Identify which cell holds the provided text, then report its (x, y) central coordinate. 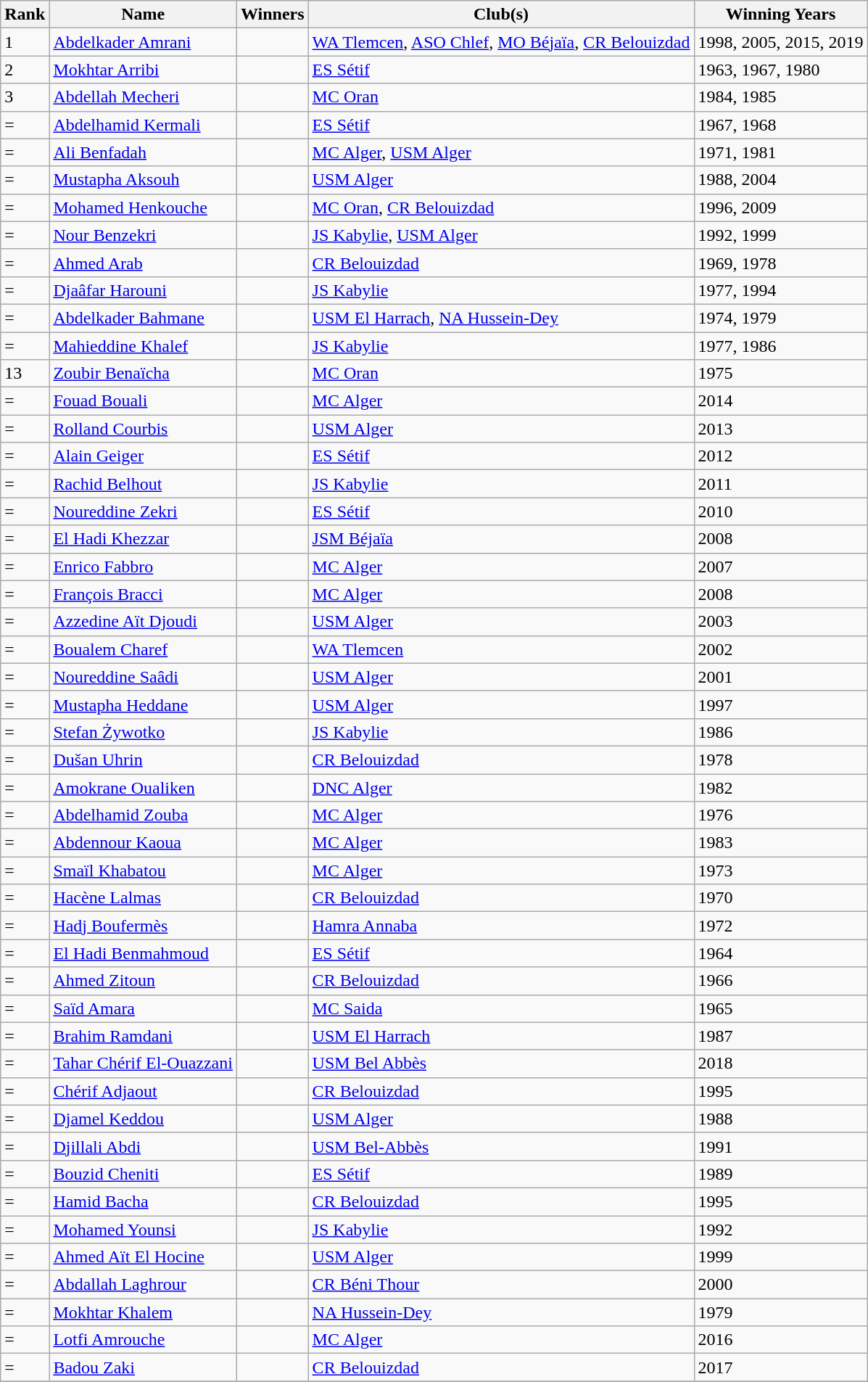
Mustapha Aksouh (144, 180)
1982 (780, 787)
1964 (780, 953)
2017 (780, 1367)
1967, 1968 (780, 125)
1977, 1986 (780, 346)
Ahmed Arab (144, 263)
Abdelhamid Kermali (144, 125)
DNC Alger (501, 787)
Alain Geiger (144, 456)
Bouzid Cheniti (144, 1174)
USM El Harrach, NA Hussein-Dey (501, 318)
François Bracci (144, 594)
Dušan Uhrin (144, 760)
1979 (780, 1312)
El Hadi Benmahmoud (144, 953)
Winning Years (780, 15)
Lotfi Amrouche (144, 1340)
1987 (780, 1036)
El Hadi Khezzar (144, 539)
1998, 2005, 2015, 2019 (780, 42)
Name (144, 15)
2001 (780, 677)
Djaâfar Harouni (144, 290)
2012 (780, 456)
1970 (780, 898)
Djillali Abdi (144, 1146)
Club(s) (501, 15)
Noureddine Zekri (144, 511)
1992 (780, 1230)
1972 (780, 926)
Ali Benfadah (144, 152)
1997 (780, 704)
2002 (780, 649)
2 (25, 70)
MC Saida (501, 1008)
2010 (780, 511)
1989 (780, 1174)
Mokhtar Khalem (144, 1312)
Badou Zaki (144, 1367)
Mahieddine Khalef (144, 346)
1996, 2009 (780, 207)
1992, 1999 (780, 235)
Hamid Bacha (144, 1201)
Ahmed Zitoun (144, 981)
1973 (780, 871)
3 (25, 97)
2016 (780, 1340)
2003 (780, 622)
1986 (780, 732)
Djamel Keddou (144, 1119)
Hadj Boufermès (144, 926)
Abdallah Laghrour (144, 1285)
2000 (780, 1285)
1969, 1978 (780, 263)
1977, 1994 (780, 290)
Abdennour Kaoua (144, 843)
Rolland Courbis (144, 429)
Tahar Chérif El-Ouazzani (144, 1064)
1974, 1979 (780, 318)
Amokrane Oualiken (144, 787)
1991 (780, 1146)
Rank (25, 15)
13 (25, 374)
NA Hussein-Dey (501, 1312)
WA Tlemcen (501, 649)
1983 (780, 843)
Brahim Ramdani (144, 1036)
Fouad Bouali (144, 401)
MC Oran, CR Belouizdad (501, 207)
USM Bel-Abbès (501, 1146)
Nour Benzekri (144, 235)
1978 (780, 760)
1965 (780, 1008)
1 (25, 42)
Noureddine Saâdi (144, 677)
Mohamed Henkouche (144, 207)
Boualem Charef (144, 649)
Azzedine Aït Djoudi (144, 622)
Zoubir Benaïcha (144, 374)
1988 (780, 1119)
Smaïl Khabatou (144, 871)
2018 (780, 1064)
Mokhtar Arribi (144, 70)
Abdelkader Amrani (144, 42)
CR Béni Thour (501, 1285)
JS Kabylie, USM Alger (501, 235)
1999 (780, 1257)
2014 (780, 401)
1971, 1981 (780, 152)
1966 (780, 981)
1976 (780, 815)
Hamra Annaba (501, 926)
Stefan Żywotko (144, 732)
2011 (780, 484)
WA Tlemcen, ASO Chlef, MO Béjaïa, CR Belouizdad (501, 42)
Rachid Belhout (144, 484)
Abdelkader Bahmane (144, 318)
Winners (273, 15)
2007 (780, 567)
Saïd Amara (144, 1008)
Chérif Adjaout (144, 1091)
1984, 1985 (780, 97)
Mohamed Younsi (144, 1230)
USM Bel Abbès (501, 1064)
Hacène Lalmas (144, 898)
JSM Béjaïa (501, 539)
Enrico Fabbro (144, 567)
USM El Harrach (501, 1036)
MC Alger, USM Alger (501, 152)
2013 (780, 429)
Ahmed Aït El Hocine (144, 1257)
Abdelhamid Zouba (144, 815)
Mustapha Heddane (144, 704)
1963, 1967, 1980 (780, 70)
1975 (780, 374)
Abdellah Mecheri (144, 97)
1988, 2004 (780, 180)
